Detect which cell encompasses the target text, then output its (x, y) center coordinate. 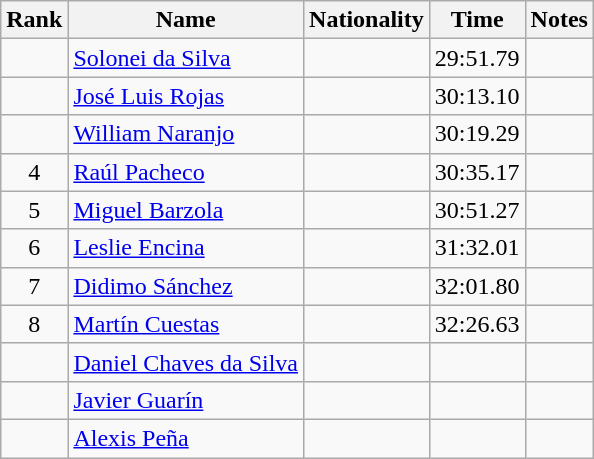
29:51.79 (477, 58)
32:26.63 (477, 324)
30:19.29 (477, 134)
Javier Guarín (186, 400)
Didimo Sánchez (186, 286)
Miguel Barzola (186, 210)
Martín Cuestas (186, 324)
8 (34, 324)
Daniel Chaves da Silva (186, 362)
Notes (559, 20)
6 (34, 248)
30:35.17 (477, 172)
Solonei da Silva (186, 58)
7 (34, 286)
30:51.27 (477, 210)
Alexis Peña (186, 438)
Name (186, 20)
Leslie Encina (186, 248)
Raúl Pacheco (186, 172)
Rank (34, 20)
William Naranjo (186, 134)
4 (34, 172)
30:13.10 (477, 96)
Nationality (367, 20)
José Luis Rojas (186, 96)
5 (34, 210)
32:01.80 (477, 286)
Time (477, 20)
31:32.01 (477, 248)
